Provide the [x, y] coordinate of the cell's center where the given text is located.  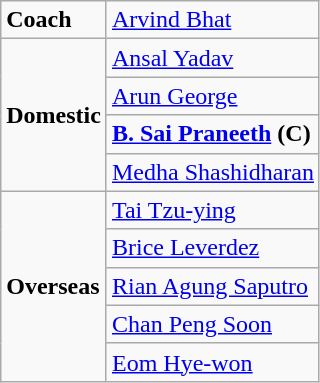
Medha Shashidharan [212, 172]
Brice Leverdez [212, 248]
Eom Hye-won [212, 362]
Ansal Yadav [212, 58]
Arvind Bhat [212, 20]
Chan Peng Soon [212, 324]
Overseas [54, 286]
Domestic [54, 115]
Rian Agung Saputro [212, 286]
Tai Tzu-ying [212, 210]
Coach [54, 20]
B. Sai Praneeth (C) [212, 134]
Arun George [212, 96]
